Scan for the cell matching the given text and deliver its (X, Y) coordinate at center. 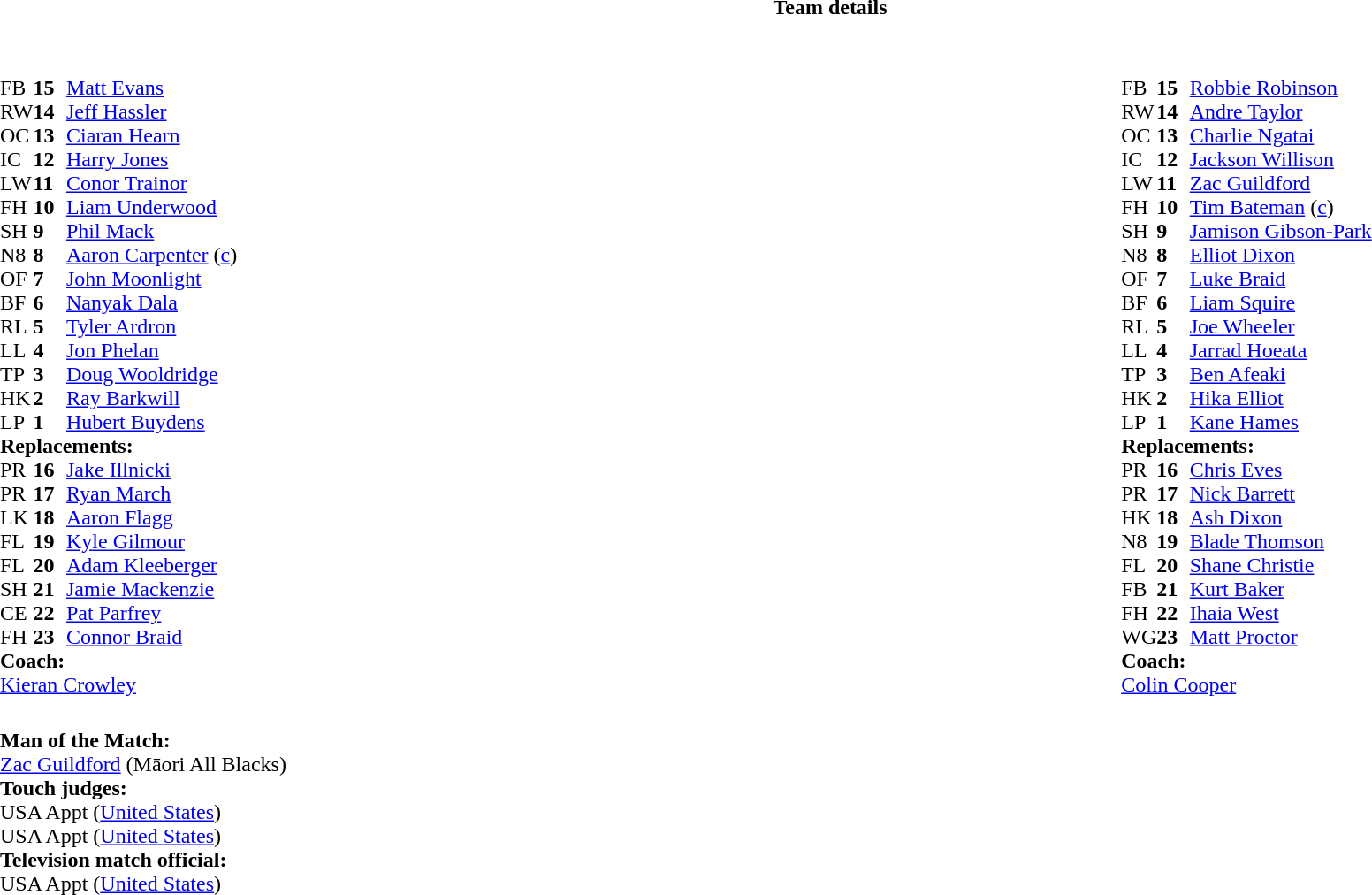
Kyle Gilmour (152, 541)
Tyler Ardron (152, 327)
Luke Braid (1281, 279)
Colin Cooper (1246, 685)
Hika Elliot (1281, 398)
Jon Phelan (152, 350)
Blade Thomson (1281, 541)
Jamison Gibson-Park (1281, 232)
Hubert Buydens (152, 423)
Ben Afeaki (1281, 375)
WG (1139, 637)
Kieran Crowley (118, 685)
Andre Taylor (1281, 111)
Pat Parfrey (152, 614)
Kane Hames (1281, 423)
Kurt Baker (1281, 589)
Phil Mack (152, 232)
Shane Christie (1281, 566)
Matt Proctor (1281, 637)
Elliot Dixon (1281, 255)
Doug Wooldridge (152, 375)
John Moonlight (152, 279)
Jarrad Hoeata (1281, 350)
Connor Braid (152, 637)
Jackson Willison (1281, 159)
Liam Squire (1281, 302)
Charlie Ngatai (1281, 136)
Adam Kleeberger (152, 566)
Tim Bateman (c) (1281, 207)
Ihaia West (1281, 614)
Jeff Hassler (152, 111)
Nanyak Dala (152, 302)
Joe Wheeler (1281, 327)
LK (17, 518)
Ray Barkwill (152, 398)
Ryan March (152, 493)
Aaron Flagg (152, 518)
Ciaran Hearn (152, 136)
Robbie Robinson (1281, 88)
Zac Guildford (1281, 184)
Harry Jones (152, 159)
Conor Trainor (152, 184)
Jake Illnicki (152, 470)
Nick Barrett (1281, 493)
Ash Dixon (1281, 518)
Jamie Mackenzie (152, 589)
Aaron Carpenter (c) (152, 255)
Matt Evans (152, 88)
Chris Eves (1281, 470)
Liam Underwood (152, 207)
CE (17, 614)
